Scan for the cell matching the given text and deliver its (X, Y) coordinate at center. 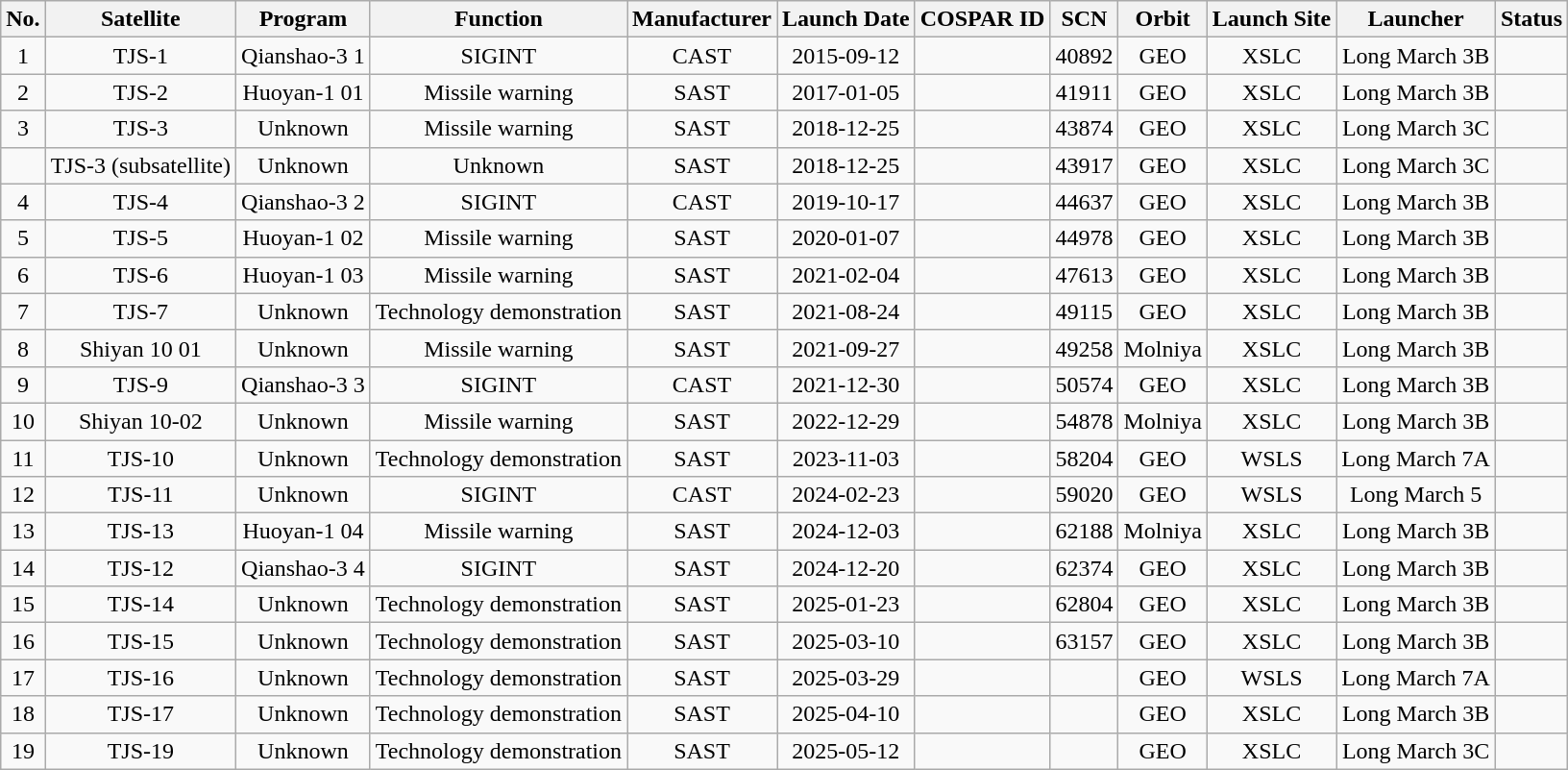
Huoyan-1 01 (304, 92)
62804 (1084, 605)
TJS-1 (140, 56)
16 (23, 641)
Launch Date (845, 19)
Long March 5 (1416, 495)
2024-02-23 (845, 495)
TJS-15 (140, 641)
Status (1531, 19)
17 (23, 678)
59020 (1084, 495)
TJS-16 (140, 678)
2025-03-29 (845, 678)
TJS-2 (140, 92)
TJS-13 (140, 532)
2017-01-05 (845, 92)
43874 (1084, 129)
Launch Site (1271, 19)
Manufacturer (702, 19)
Huoyan-1 03 (304, 275)
TJS-9 (140, 385)
18 (23, 714)
SCN (1084, 19)
2025-01-23 (845, 605)
TJS-10 (140, 459)
2021-02-04 (845, 275)
41911 (1084, 92)
15 (23, 605)
Huoyan-1 02 (304, 238)
TJS-12 (140, 568)
TJS-5 (140, 238)
TJS-19 (140, 751)
63157 (1084, 641)
13 (23, 532)
TJS-14 (140, 605)
2021-08-24 (845, 311)
2025-04-10 (845, 714)
4 (23, 202)
62374 (1084, 568)
2024-12-03 (845, 532)
TJS-7 (140, 311)
Satellite (140, 19)
58204 (1084, 459)
49115 (1084, 311)
5 (23, 238)
Orbit (1163, 19)
3 (23, 129)
TJS-3 (140, 129)
40892 (1084, 56)
54878 (1084, 421)
12 (23, 495)
Function (498, 19)
2 (23, 92)
9 (23, 385)
2025-03-10 (845, 641)
Qianshao-3 4 (304, 568)
2025-05-12 (845, 751)
2023-11-03 (845, 459)
8 (23, 348)
Qianshao-3 1 (304, 56)
49258 (1084, 348)
11 (23, 459)
47613 (1084, 275)
43917 (1084, 165)
50574 (1084, 385)
1 (23, 56)
6 (23, 275)
2019-10-17 (845, 202)
44637 (1084, 202)
Huoyan-1 04 (304, 532)
TJS-11 (140, 495)
TJS-6 (140, 275)
2021-09-27 (845, 348)
10 (23, 421)
62188 (1084, 532)
2024-12-20 (845, 568)
2021-12-30 (845, 385)
Program (304, 19)
TJS-4 (140, 202)
19 (23, 751)
TJS-3 (subsatellite) (140, 165)
Shiyan 10-02 (140, 421)
Shiyan 10 01 (140, 348)
2015-09-12 (845, 56)
14 (23, 568)
Launcher (1416, 19)
TJS-17 (140, 714)
Qianshao-3 2 (304, 202)
COSPAR ID (982, 19)
44978 (1084, 238)
2020-01-07 (845, 238)
No. (23, 19)
Qianshao-3 3 (304, 385)
2022-12-29 (845, 421)
7 (23, 311)
